Return the (x, y) coordinate for the center point of the cell that contains the specified text.  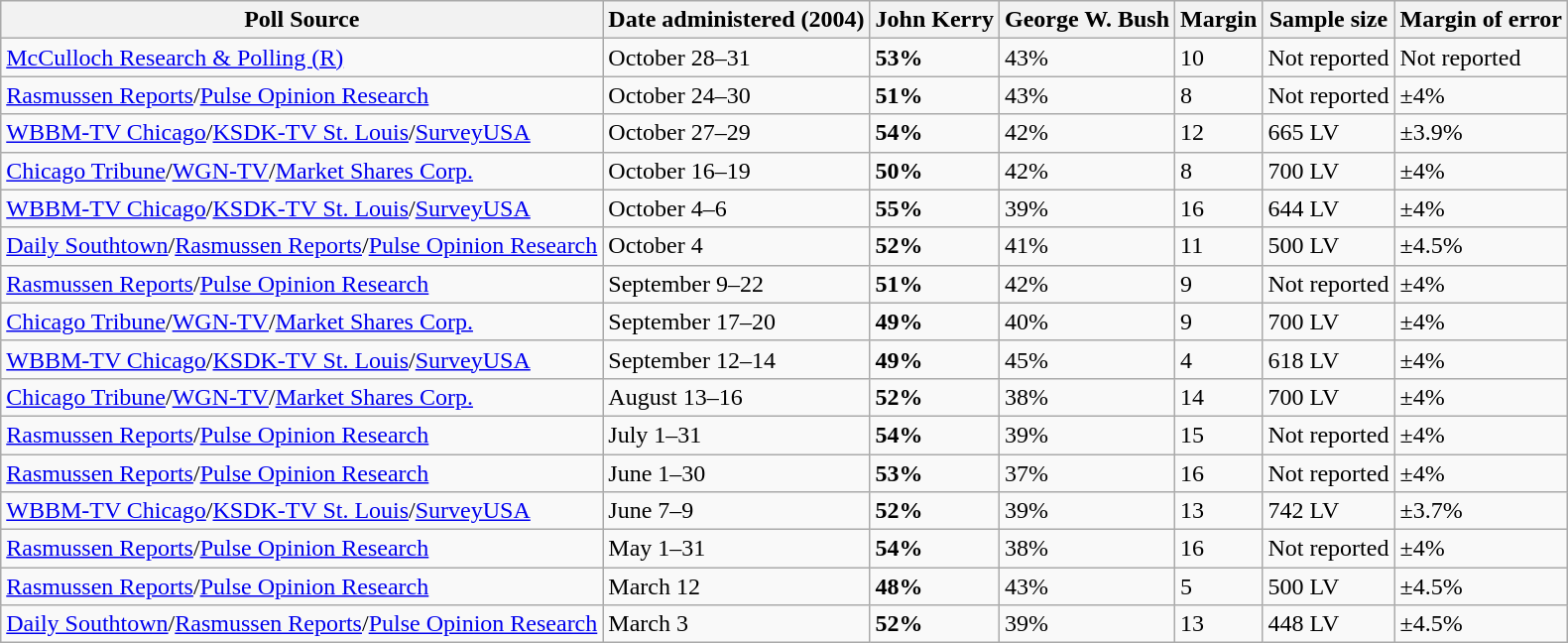
October 16–19 (736, 171)
644 LV (1329, 208)
October 28–31 (736, 58)
October 4–6 (736, 208)
448 LV (1329, 624)
4 (1219, 359)
October 4 (736, 246)
July 1–31 (736, 435)
55% (934, 208)
March 3 (736, 624)
618 LV (1329, 359)
September 9–22 (736, 284)
40% (1087, 321)
George W. Bush (1087, 20)
McCulloch Research & Polling (R) (302, 58)
March 12 (736, 586)
742 LV (1329, 511)
12 (1219, 133)
±3.7% (1482, 511)
5 (1219, 586)
June 1–30 (736, 473)
Date administered (2004) (736, 20)
Margin of error (1482, 20)
48% (934, 586)
June 7–9 (736, 511)
October 27–29 (736, 133)
September 17–20 (736, 321)
Sample size (1329, 20)
37% (1087, 473)
11 (1219, 246)
10 (1219, 58)
15 (1219, 435)
±3.9% (1482, 133)
May 1–31 (736, 549)
14 (1219, 397)
45% (1087, 359)
Poll Source (302, 20)
September 12–14 (736, 359)
Margin (1219, 20)
October 24–30 (736, 95)
665 LV (1329, 133)
John Kerry (934, 20)
41% (1087, 246)
50% (934, 171)
August 13–16 (736, 397)
